Locate the cell with the specified text and output its [x, y] center coordinate. 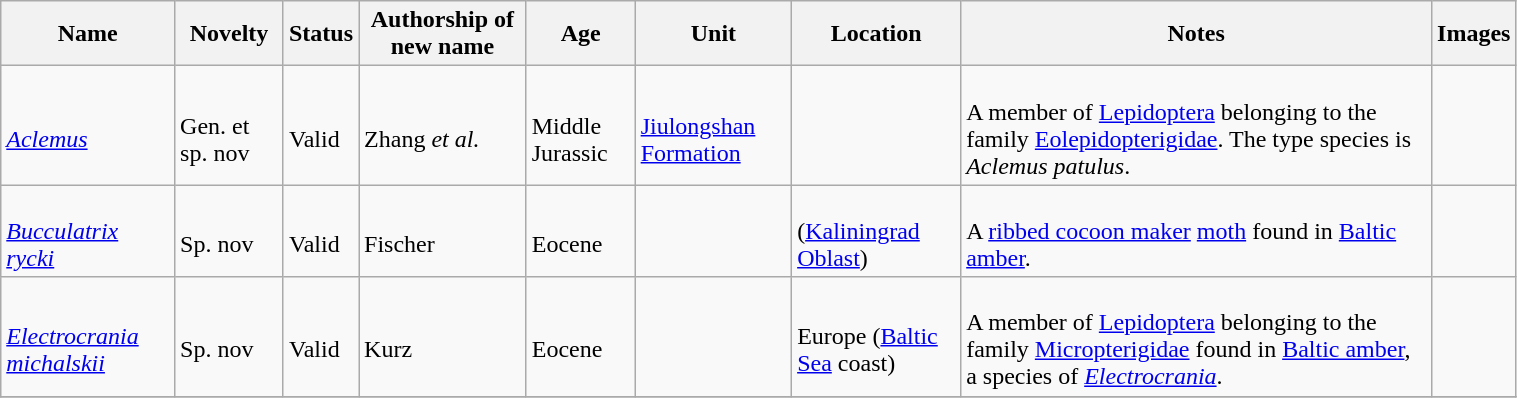
Notes [1196, 34]
Europe (Baltic Sea coast) [876, 336]
A ribbed cocoon maker moth found in Baltic amber. [1196, 231]
Zhang et al. [443, 126]
Gen. et sp. nov [230, 126]
Location [876, 34]
Middle Jurassic [580, 126]
Aclemus [88, 126]
Jiulongshan Formation [713, 126]
A member of Lepidoptera belonging to the family Eolepidopterigidae. The type species is Aclemus patulus. [1196, 126]
Kurz [443, 336]
Fischer [443, 231]
Status [320, 34]
Unit [713, 34]
Electrocrania michalskii [88, 336]
Bucculatrix rycki [88, 231]
Age [580, 34]
Novelty [230, 34]
Name [88, 34]
Images [1474, 34]
Authorship of new name [443, 34]
(Kaliningrad Oblast) [876, 231]
A member of Lepidoptera belonging to the family Micropterigidae found in Baltic amber, a species of Electrocrania. [1196, 336]
